From the cell containing the given text, extract its center point as [x, y] coordinate. 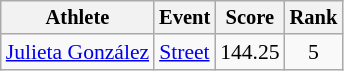
Athlete [78, 18]
Event [184, 18]
Rank [314, 18]
5 [314, 53]
Score [250, 18]
Street [184, 53]
144.25 [250, 53]
Julieta González [78, 53]
